Find where the given text appears and provide that cell's center as (X, Y) coordinate. 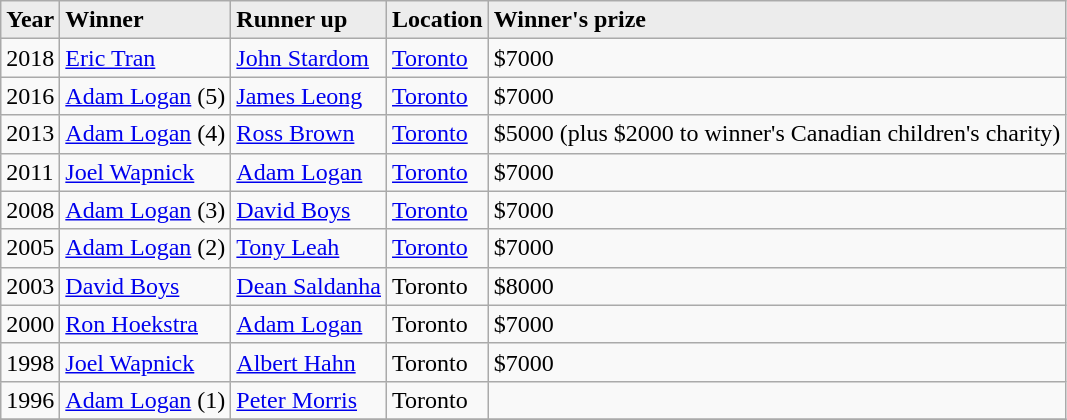
Ron Hoekstra (146, 324)
$5000 (plus $2000 to winner's Canadian children's charity) (777, 134)
Eric Tran (146, 58)
1996 (30, 400)
Ross Brown (309, 134)
2003 (30, 286)
2005 (30, 248)
Location (438, 20)
Winner's prize (777, 20)
2016 (30, 96)
John Stardom (309, 58)
Winner (146, 20)
Adam Logan (4) (146, 134)
Adam Logan (1) (146, 400)
1998 (30, 362)
Adam Logan (2) (146, 248)
2011 (30, 172)
Year (30, 20)
2018 (30, 58)
2008 (30, 210)
Dean Saldanha (309, 286)
Adam Logan (3) (146, 210)
$8000 (777, 286)
2000 (30, 324)
Peter Morris (309, 400)
James Leong (309, 96)
Albert Hahn (309, 362)
Tony Leah (309, 248)
2013 (30, 134)
Runner up (309, 20)
Adam Logan (5) (146, 96)
